Return the [X, Y] coordinate for the center point of the cell that contains the specified text.  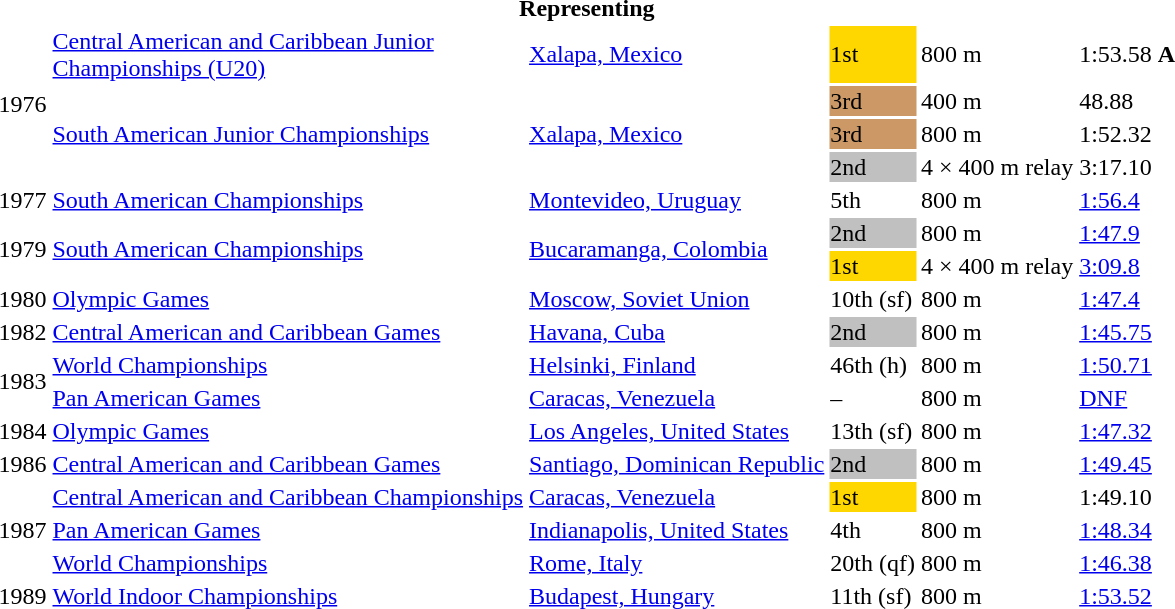
– [873, 398]
Helsinki, Finland [677, 365]
Central American and Caribbean Championships [288, 497]
Bucaramanga, Colombia [677, 250]
46th (h) [873, 365]
Santiago, Dominican Republic [677, 464]
Indianapolis, United States [677, 530]
400 m [998, 101]
13th (sf) [873, 431]
Montevideo, Uruguay [677, 200]
Rome, Italy [677, 563]
20th (qf) [873, 563]
South American Junior Championships [288, 134]
Havana, Cuba [677, 332]
5th [873, 200]
4th [873, 530]
Los Angeles, United States [677, 431]
10th (sf) [873, 299]
Central American and Caribbean JuniorChampionships (U20) [288, 54]
Moscow, Soviet Union [677, 299]
